Search for the cell housing the specified text and yield its [x, y] center coordinate. 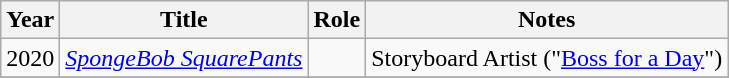
SpongeBob SquarePants [184, 58]
2020 [30, 58]
Role [337, 20]
Year [30, 20]
Title [184, 20]
Notes [547, 20]
Storyboard Artist ("Boss for a Day") [547, 58]
